Search for the cell housing the specified text and yield its (x, y) center coordinate. 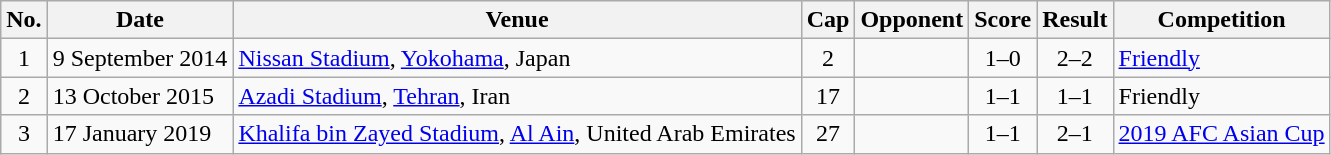
9 September 2014 (140, 58)
2–2 (1075, 58)
1 (24, 58)
1–0 (1003, 58)
Competition (1222, 20)
2019 AFC Asian Cup (1222, 134)
Nissan Stadium, Yokohama, Japan (517, 58)
Date (140, 20)
No. (24, 20)
13 October 2015 (140, 96)
Azadi Stadium, Tehran, Iran (517, 96)
Khalifa bin Zayed Stadium, Al Ain, United Arab Emirates (517, 134)
3 (24, 134)
Cap (828, 20)
Opponent (912, 20)
2–1 (1075, 134)
Venue (517, 20)
17 January 2019 (140, 134)
17 (828, 96)
27 (828, 134)
Result (1075, 20)
Score (1003, 20)
